From the cell containing the given text, extract its center point as [x, y] coordinate. 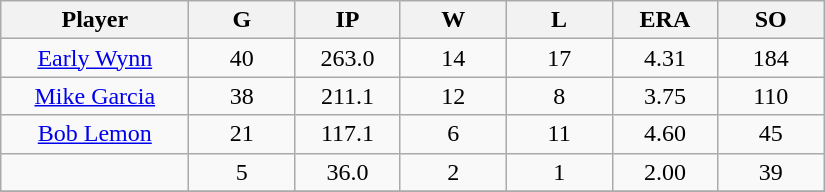
IP [348, 20]
1 [559, 172]
38 [242, 96]
ERA [665, 20]
39 [771, 172]
117.1 [348, 134]
Early Wynn [95, 58]
Bob Lemon [95, 134]
14 [453, 58]
SO [771, 20]
3.75 [665, 96]
11 [559, 134]
184 [771, 58]
40 [242, 58]
8 [559, 96]
Mike Garcia [95, 96]
17 [559, 58]
2 [453, 172]
2.00 [665, 172]
G [242, 20]
L [559, 20]
110 [771, 96]
5 [242, 172]
45 [771, 134]
4.31 [665, 58]
263.0 [348, 58]
Player [95, 20]
36.0 [348, 172]
21 [242, 134]
W [453, 20]
4.60 [665, 134]
211.1 [348, 96]
12 [453, 96]
6 [453, 134]
